For the text-containing cell, return its midpoint in (X, Y) coordinate format. 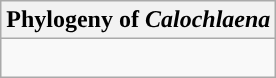
Phylogeny of Calochlaena (138, 20)
